From the cell containing the given text, extract its center point as [X, Y] coordinate. 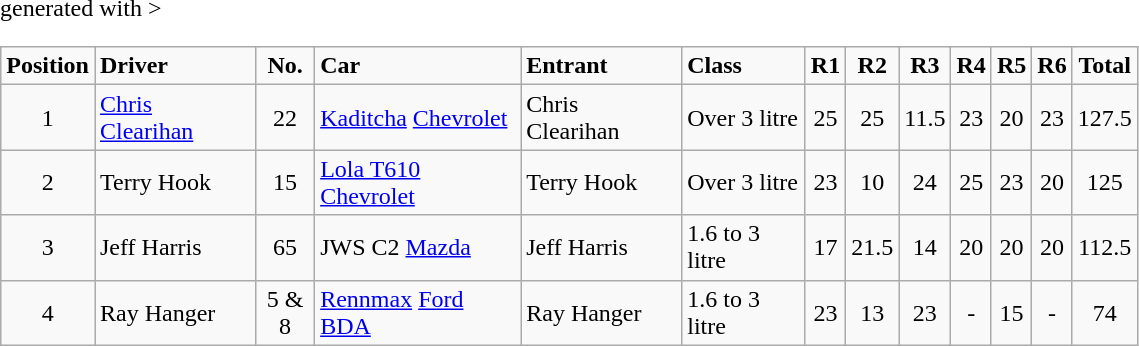
Entrant [602, 66]
127.5 [1104, 118]
24 [925, 182]
Driver [174, 66]
R2 [872, 66]
Class [744, 66]
22 [286, 118]
17 [825, 248]
5 & 8 [286, 312]
R5 [1011, 66]
JWS C2 Mazda [418, 248]
Kaditcha Chevrolet [418, 118]
125 [1104, 182]
R4 [971, 66]
No. [286, 66]
R6 [1052, 66]
13 [872, 312]
Lola T610 Chevrolet [418, 182]
R1 [825, 66]
112.5 [1104, 248]
11.5 [925, 118]
4 [48, 312]
3 [48, 248]
2 [48, 182]
Total [1104, 66]
65 [286, 248]
14 [925, 248]
10 [872, 182]
21.5 [872, 248]
Position [48, 66]
1 [48, 118]
Car [418, 66]
74 [1104, 312]
Rennmax Ford BDA [418, 312]
R3 [925, 66]
